Return (x, y) of the center of cell containing provided text 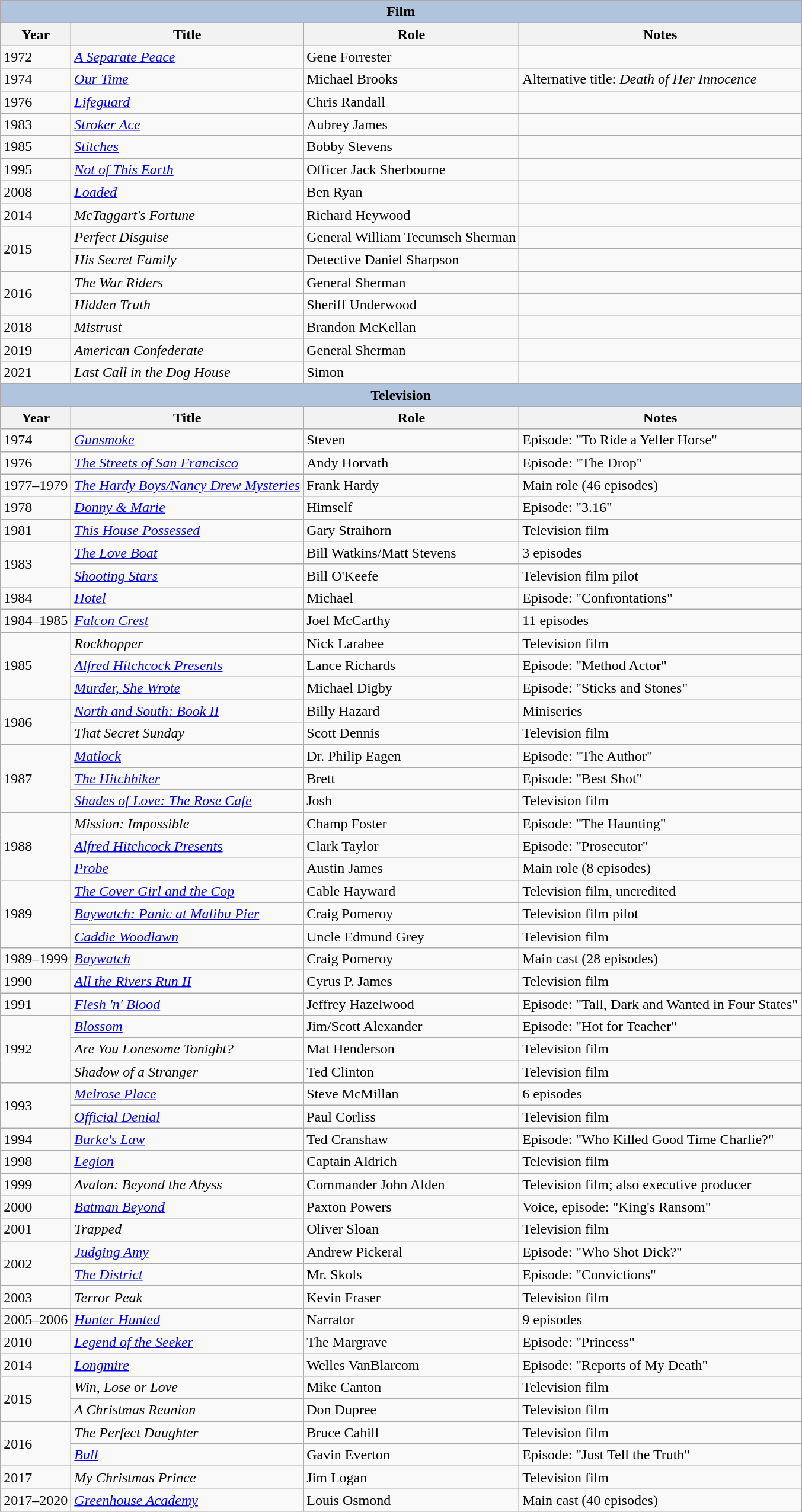
Loaded (187, 192)
Caddie Woodlawn (187, 936)
Judging Amy (187, 1252)
Josh (411, 801)
Jim/Scott Alexander (411, 1027)
1988 (36, 846)
1987 (36, 779)
1972 (36, 57)
2017–2020 (36, 1500)
Steve McMillan (411, 1094)
Episode: "Prosecutor" (660, 846)
Frank Hardy (411, 485)
1990 (36, 981)
Melrose Place (187, 1094)
Probe (187, 869)
Richard Heywood (411, 214)
Lance Richards (411, 666)
Officer Jack Sherbourne (411, 169)
2017 (36, 1478)
Bull (187, 1455)
1989–1999 (36, 959)
The District (187, 1274)
Trapped (187, 1229)
Main cast (40 episodes) (660, 1500)
Aubrey James (411, 124)
11 episodes (660, 620)
Episode: "Hot for Teacher" (660, 1027)
2018 (36, 328)
Mr. Skols (411, 1274)
Commander John Alden (411, 1184)
Uncle Edmund Grey (411, 936)
Flesh 'n' Blood (187, 1004)
Steven (411, 440)
A Separate Peace (187, 57)
The Perfect Daughter (187, 1433)
Michael Brooks (411, 79)
Narrator (411, 1319)
Falcon Crest (187, 620)
1994 (36, 1139)
2010 (36, 1342)
Joel McCarthy (411, 620)
Baywatch: Panic at Malibu Pier (187, 914)
1995 (36, 169)
Louis Osmond (411, 1500)
Mike Canton (411, 1388)
Main cast (28 episodes) (660, 959)
Official Denial (187, 1117)
Episode: "Confrontations" (660, 598)
Brandon McKellan (411, 328)
Hotel (187, 598)
Jim Logan (411, 1478)
Oliver Sloan (411, 1229)
Episode: "Tall, Dark and Wanted in Four States" (660, 1004)
Main role (46 episodes) (660, 485)
Win, Lose or Love (187, 1388)
Stitches (187, 147)
Perfect Disguise (187, 237)
Television film; also executive producer (660, 1184)
Not of This Earth (187, 169)
Episode: "The Drop" (660, 463)
2008 (36, 192)
Andrew Pickeral (411, 1252)
Hidden Truth (187, 305)
The Margrave (411, 1342)
Episode: "The Author" (660, 756)
Michael Digby (411, 688)
Voice, episode: "King's Ransom" (660, 1207)
Episode: "Best Shot" (660, 779)
Lifeguard (187, 102)
2019 (36, 350)
McTaggart's Fortune (187, 214)
Gene Forrester (411, 57)
Batman Beyond (187, 1207)
Cable Hayward (411, 891)
The Streets of San Francisco (187, 463)
Nick Larabee (411, 643)
1992 (36, 1049)
Gunsmoke (187, 440)
1978 (36, 508)
Episode: "The Haunting" (660, 824)
Legend of the Seeker (187, 1342)
Donny & Marie (187, 508)
Shooting Stars (187, 575)
Champ Foster (411, 824)
All the Rivers Run II (187, 981)
Episode: "Princess" (660, 1342)
Chris Randall (411, 102)
Avalon: Beyond the Abyss (187, 1184)
2005–2006 (36, 1319)
1986 (36, 722)
2000 (36, 1207)
2003 (36, 1297)
Michael (411, 598)
Last Call in the Dog House (187, 373)
Episode: "Reports of My Death" (660, 1364)
Austin James (411, 869)
1991 (36, 1004)
North and South: Book II (187, 711)
Mistrust (187, 328)
This House Possessed (187, 530)
Clark Taylor (411, 846)
Shadow of a Stranger (187, 1072)
Television film, uncredited (660, 891)
Paul Corliss (411, 1117)
3 episodes (660, 553)
Hunter Hunted (187, 1319)
Gary Straihorn (411, 530)
Mat Henderson (411, 1049)
Jeffrey Hazelwood (411, 1004)
6 episodes (660, 1094)
Detective Daniel Sharpson (411, 260)
2021 (36, 373)
Cyrus P. James (411, 981)
Episode: "Method Actor" (660, 666)
Film (401, 12)
Episode: "Sticks and Stones" (660, 688)
Episode: "3.16" (660, 508)
Greenhouse Academy (187, 1500)
Gavin Everton (411, 1455)
Simon (411, 373)
1977–1979 (36, 485)
1993 (36, 1106)
Sheriff Underwood (411, 305)
The Hardy Boys/Nancy Drew Mysteries (187, 485)
Don Dupree (411, 1410)
Bobby Stevens (411, 147)
1989 (36, 914)
Baywatch (187, 959)
Ted Cranshaw (411, 1139)
1981 (36, 530)
Shades of Love: The Rose Cafe (187, 801)
Episode: "To Ride a Yeller Horse" (660, 440)
1998 (36, 1162)
Andy Horvath (411, 463)
The Hitchhiker (187, 779)
Longmire (187, 1364)
Terror Peak (187, 1297)
A Christmas Reunion (187, 1410)
Bill O'Keefe (411, 575)
Legion (187, 1162)
Billy Hazard (411, 711)
Episode: "Convictions" (660, 1274)
Matlock (187, 756)
1984–1985 (36, 620)
Paxton Powers (411, 1207)
Our Time (187, 79)
Episode: "Just Tell the Truth" (660, 1455)
Miniseries (660, 711)
That Secret Sunday (187, 733)
Main role (8 episodes) (660, 869)
Rockhopper (187, 643)
Ted Clinton (411, 1072)
Ben Ryan (411, 192)
My Christmas Prince (187, 1478)
Bruce Cahill (411, 1433)
Bill Watkins/Matt Stevens (411, 553)
Stroker Ace (187, 124)
General William Tecumseh Sherman (411, 237)
American Confederate (187, 350)
Brett (411, 779)
Are You Lonesome Tonight? (187, 1049)
2001 (36, 1229)
1984 (36, 598)
Scott Dennis (411, 733)
2002 (36, 1263)
Captain Aldrich (411, 1162)
Burke's Law (187, 1139)
Murder, She Wrote (187, 688)
The Love Boat (187, 553)
Dr. Philip Eagen (411, 756)
His Secret Family (187, 260)
The Cover Girl and the Cop (187, 891)
Episode: "Who Shot Dick?" (660, 1252)
Kevin Fraser (411, 1297)
The War Riders (187, 283)
Mission: Impossible (187, 824)
Blossom (187, 1027)
Himself (411, 508)
9 episodes (660, 1319)
Alternative title: Death of Her Innocence (660, 79)
Episode: "Who Killed Good Time Charlie?" (660, 1139)
1999 (36, 1184)
Television (401, 395)
Welles VanBlarcom (411, 1364)
